Detect which cell encompasses the target text, then output its [X, Y] center coordinate. 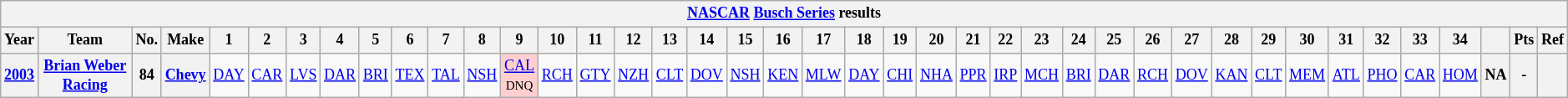
23 [1042, 40]
Year [20, 40]
26 [1153, 40]
No. [147, 40]
TEX [410, 75]
IRP [1005, 75]
PHO [1383, 75]
8 [483, 40]
GTY [595, 75]
5 [376, 40]
NHA [937, 75]
Make [185, 40]
NASCAR Busch Series results [784, 13]
10 [557, 40]
CHI [900, 75]
31 [1346, 40]
ATL [1346, 75]
33 [1420, 40]
4 [341, 40]
- [1525, 75]
Chevy [185, 75]
MCH [1042, 75]
MEM [1308, 75]
PPR [974, 75]
Brian Weber Racing [85, 75]
12 [634, 40]
13 [670, 40]
34 [1461, 40]
16 [783, 40]
MLW [823, 75]
TAL [446, 75]
Pts [1525, 40]
21 [974, 40]
Team [85, 40]
CALDNQ [519, 75]
14 [706, 40]
24 [1079, 40]
3 [304, 40]
KAN [1232, 75]
22 [1005, 40]
84 [147, 75]
HOM [1461, 75]
28 [1232, 40]
9 [519, 40]
18 [864, 40]
NZH [634, 75]
Ref [1553, 40]
KEN [783, 75]
17 [823, 40]
6 [410, 40]
2003 [20, 75]
27 [1191, 40]
30 [1308, 40]
20 [937, 40]
19 [900, 40]
29 [1269, 40]
15 [745, 40]
25 [1114, 40]
7 [446, 40]
1 [229, 40]
NA [1496, 75]
2 [267, 40]
32 [1383, 40]
LVS [304, 75]
11 [595, 40]
